Extract the [X, Y] coordinate from the center of the cell holding the provided text.  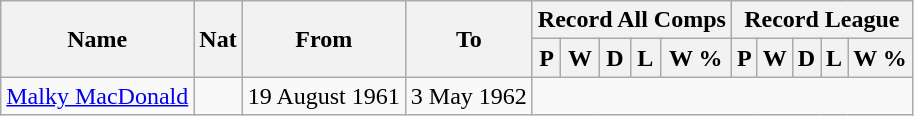
Name [98, 39]
Record League [822, 20]
From [324, 39]
Malky MacDonald [98, 96]
19 August 1961 [324, 96]
Record All Comps [632, 20]
Nat [218, 39]
To [468, 39]
3 May 1962 [468, 96]
